Capture the cell that displays the provided text and extract its (X, Y) central coordinate. 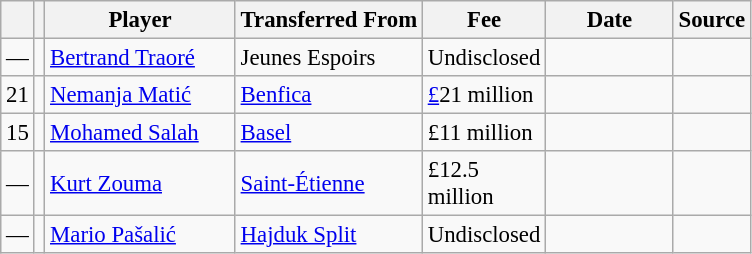
Jeunes Espoirs (328, 58)
£11 million (484, 133)
£21 million (484, 95)
Bertrand Traoré (140, 58)
Player (140, 20)
21 (18, 95)
Transferred From (328, 20)
Date (610, 20)
Mario Pašalić (140, 235)
£12.5 million (484, 184)
Basel (328, 133)
Saint-Étienne (328, 184)
Fee (484, 20)
Hajduk Split (328, 235)
Nemanja Matić (140, 95)
Benfica (328, 95)
Source (712, 20)
15 (18, 133)
Kurt Zouma (140, 184)
Mohamed Salah (140, 133)
